Scan for the cell matching the given text and deliver its [x, y] coordinate at center. 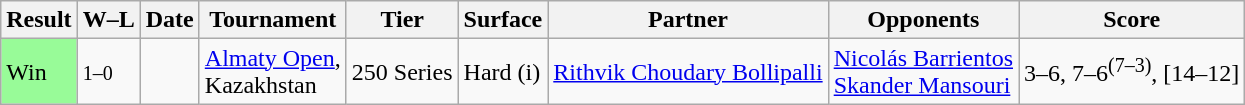
Nicolás Barrientos Skander Mansouri [923, 72]
Partner [688, 20]
Result [39, 20]
Surface [503, 20]
Score [1132, 20]
Hard (i) [503, 72]
W–L [108, 20]
Tier [402, 20]
Tournament [272, 20]
Opponents [923, 20]
250 Series [402, 72]
Almaty Open, Kazakhstan [272, 72]
1–0 [108, 72]
Win [39, 72]
Rithvik Choudary Bollipalli [688, 72]
3–6, 7–6(7–3), [14–12] [1132, 72]
Date [170, 20]
